Detect which cell encompasses the target text, then output its [X, Y] center coordinate. 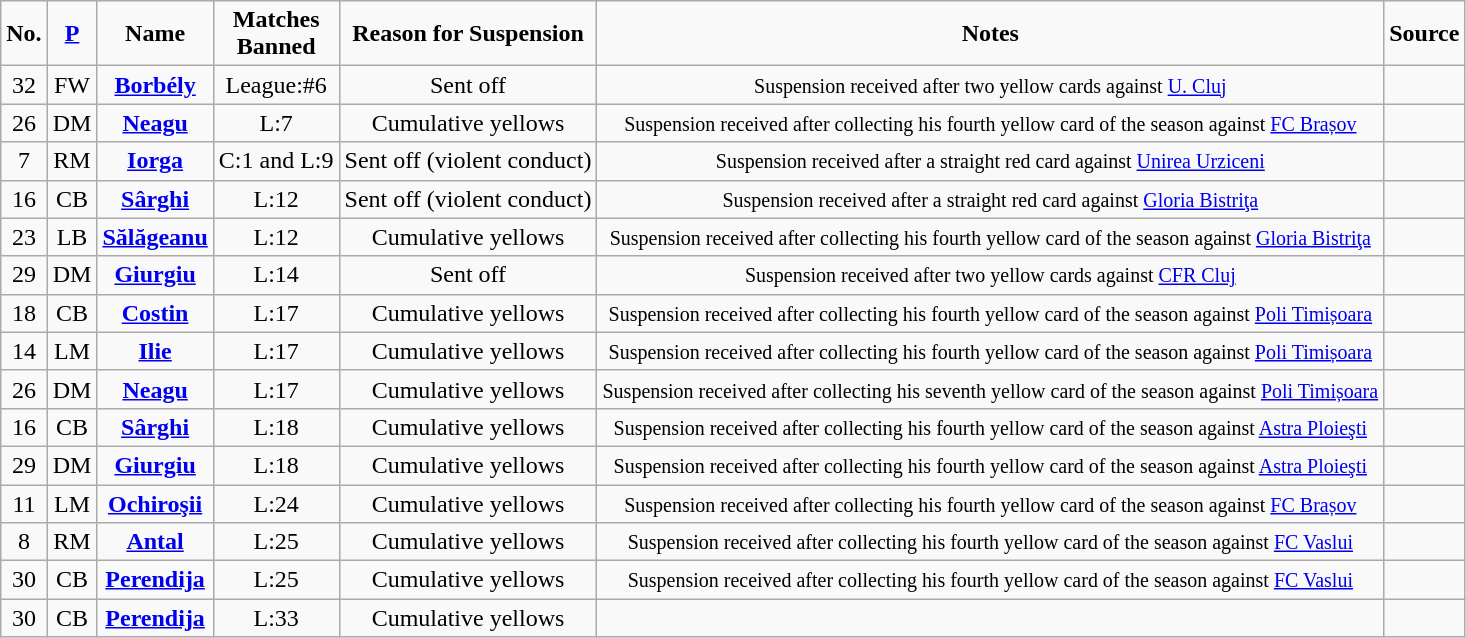
Reason for Suspension [468, 34]
7 [24, 161]
Name [155, 34]
Notes [990, 34]
Antal [155, 542]
P [72, 34]
Ilie [155, 351]
Borbély [155, 85]
C:1 and L:9 [276, 161]
Costin [155, 313]
Suspension received after a straight red card against Unirea Urziceni [990, 161]
No. [24, 34]
Suspension received after collecting his seventh yellow card of the season against Poli Timișoara [990, 389]
LB [72, 237]
MatchesBanned [276, 34]
L:7 [276, 123]
Sălăgeanu [155, 237]
L:24 [276, 503]
23 [24, 237]
14 [24, 351]
Ochiroşii [155, 503]
Suspension received after a straight red card against Gloria Bistriţa [990, 199]
League:#6 [276, 85]
18 [24, 313]
8 [24, 542]
L:14 [276, 275]
Source [1424, 34]
Iorga [155, 161]
Suspension received after two yellow cards against CFR Cluj [990, 275]
Suspension received after collecting his fourth yellow card of the season against Gloria Bistriţa [990, 237]
L:33 [276, 618]
FW [72, 85]
32 [24, 85]
Suspension received after two yellow cards against U. Cluj [990, 85]
11 [24, 503]
